Detect which cell encompasses the target text, then output its (x, y) center coordinate. 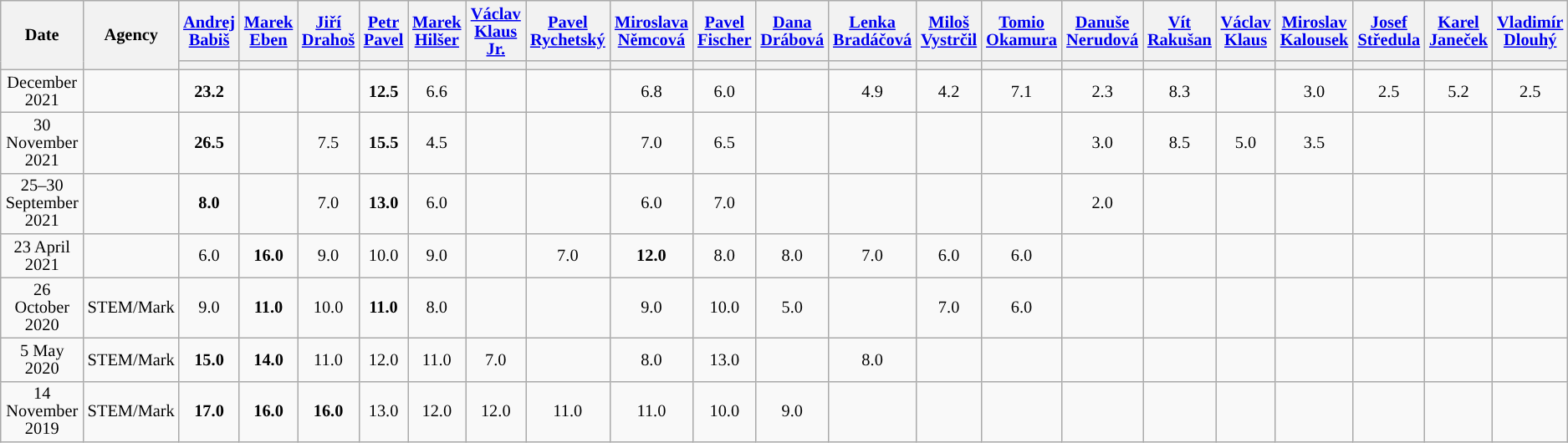
Tomio Okamura (1022, 30)
Miroslav Kalousek (1315, 30)
5 May 2020 (42, 359)
Miloš Vystrčil (949, 30)
7.5 (329, 142)
Miroslava Němcová (651, 30)
4.9 (873, 91)
23.2 (209, 91)
Petr Pavel (383, 30)
Marek Hilšer (437, 30)
8.3 (1179, 91)
14 November 2019 (42, 411)
15.0 (209, 359)
Vít Rakušan (1179, 30)
Václav Klaus Jr. (495, 30)
14.0 (268, 359)
26.5 (209, 142)
Václav Klaus (1246, 30)
Marek Eben (268, 30)
6.5 (724, 142)
4.5 (437, 142)
7.1 (1022, 91)
Pavel Rychetský (567, 30)
6.8 (651, 91)
December 2021 (42, 91)
Vladimír Dlouhý (1530, 30)
3.5 (1315, 142)
15.5 (383, 142)
6.6 (437, 91)
17.0 (209, 411)
23 April 2021 (42, 256)
Pavel Fischer (724, 30)
2.0 (1102, 204)
5.2 (1458, 91)
4.2 (949, 91)
Dana Drábová (793, 30)
Jiří Drahoš (329, 30)
26 October 2020 (42, 308)
25–30 September 2021 (42, 204)
Andrej Babiš (209, 30)
12.5 (383, 91)
Agency (131, 34)
Lenka Bradáčová (873, 30)
Danuše Nerudová (1102, 30)
Josef Středula (1389, 30)
2.3 (1102, 91)
30 November 2021 (42, 142)
8.5 (1179, 142)
Date (42, 34)
Karel Janeček (1458, 30)
